Detect which cell encompasses the target text, then output its [x, y] center coordinate. 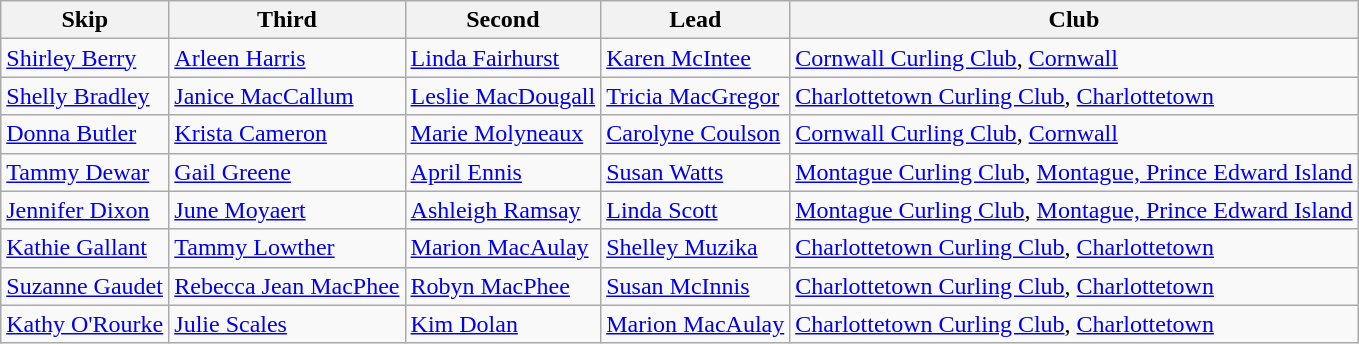
Tammy Lowther [287, 248]
Linda Scott [696, 210]
Shelley Muzika [696, 248]
Jennifer Dixon [85, 210]
Julie Scales [287, 324]
Marie Molyneaux [503, 134]
Tricia MacGregor [696, 96]
Ashleigh Ramsay [503, 210]
Lead [696, 20]
Tammy Dewar [85, 172]
Krista Cameron [287, 134]
Shelly Bradley [85, 96]
Janice MacCallum [287, 96]
Suzanne Gaudet [85, 286]
Karen McIntee [696, 58]
Carolyne Coulson [696, 134]
Rebecca Jean MacPhee [287, 286]
Gail Greene [287, 172]
Leslie MacDougall [503, 96]
Arleen Harris [287, 58]
April Ennis [503, 172]
Kathie Gallant [85, 248]
Donna Butler [85, 134]
Club [1074, 20]
Susan Watts [696, 172]
Second [503, 20]
Shirley Berry [85, 58]
Robyn MacPhee [503, 286]
Susan McInnis [696, 286]
June Moyaert [287, 210]
Skip [85, 20]
Kathy O'Rourke [85, 324]
Linda Fairhurst [503, 58]
Third [287, 20]
Kim Dolan [503, 324]
